Detect which cell encompasses the target text, then output its (X, Y) center coordinate. 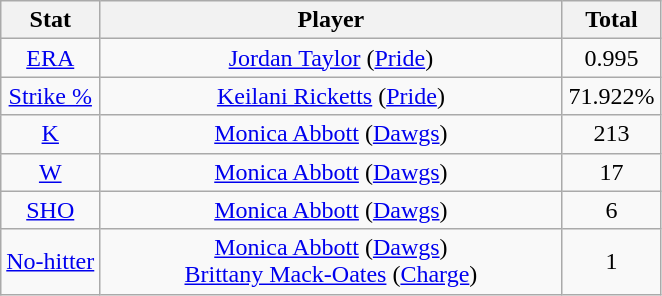
Player (331, 20)
Monica Abbott (Dawgs) Brittany Mack-Oates (Charge) (331, 262)
W (50, 172)
6 (612, 210)
ERA (50, 58)
K (50, 134)
Jordan Taylor (Pride) (331, 58)
213 (612, 134)
Keilani Ricketts (Pride) (331, 96)
Total (612, 20)
Stat (50, 20)
17 (612, 172)
71.922% (612, 96)
0.995 (612, 58)
SHO (50, 210)
No-hitter (50, 262)
1 (612, 262)
Strike % (50, 96)
